Extract the [X, Y] coordinate from the center of the cell holding the provided text.  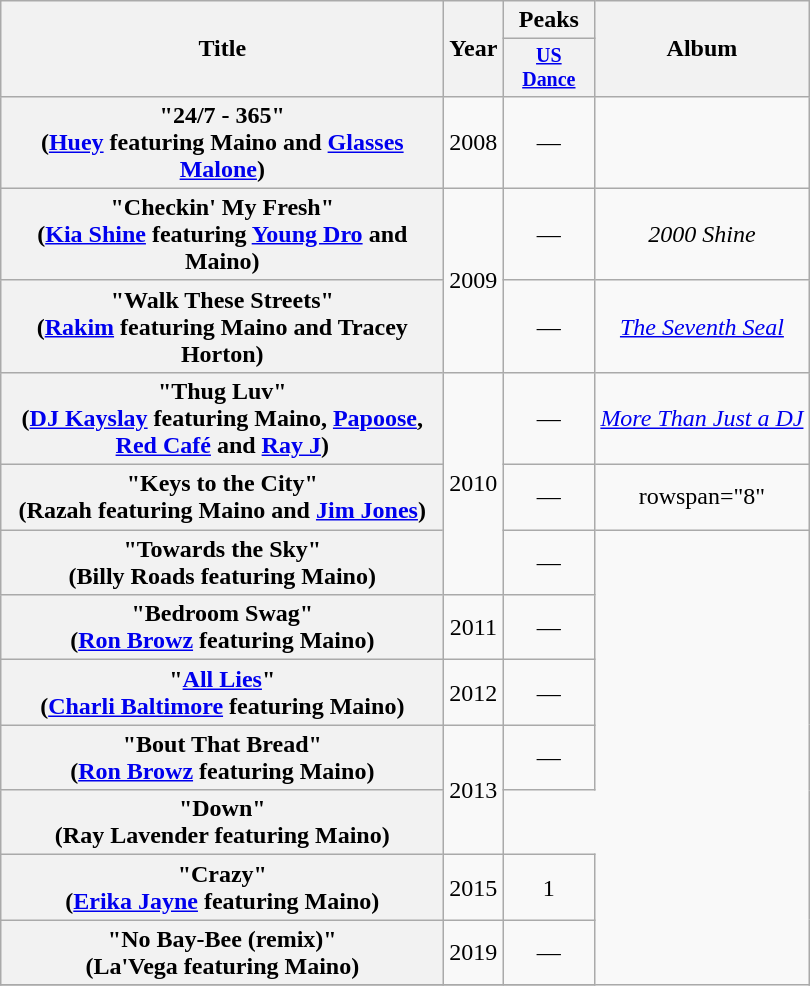
"Checkin' My Fresh"(Kia Shine featuring Young Dro and Maino) [222, 234]
"Walk These Streets"(Rakim featuring Maino and Tracey Horton) [222, 326]
"Towards the Sky"(Billy Roads featuring Maino) [222, 562]
2019 [474, 952]
2008 [474, 142]
1 [549, 888]
2011 [474, 628]
The Seventh Seal [702, 326]
"Crazy"(Erika Jayne featuring Maino) [222, 888]
Title [222, 49]
More Than Just a DJ [702, 418]
"All Lies"(Charli Baltimore featuring Maino) [222, 692]
Year [474, 49]
Album [702, 49]
"No Bay-Bee (remix)"(La'Vega featuring Maino) [222, 952]
2015 [474, 888]
"Down"(Ray Lavender featuring Maino) [222, 822]
"24/7 - 365"(Huey featuring Maino and Glasses Malone) [222, 142]
"Keys to the City"(Razah featuring Maino and Jim Jones) [222, 498]
2013 [474, 790]
USDance [549, 68]
rowspan="8" [702, 498]
"Thug Luv"(DJ Kayslay featuring Maino, Papoose, Red Café and Ray J) [222, 418]
"Bout That Bread"(Ron Browz featuring Maino) [222, 758]
2010 [474, 483]
2000 Shine [702, 234]
Peaks [549, 20]
2009 [474, 280]
2012 [474, 692]
"Bedroom Swag"(Ron Browz featuring Maino) [222, 628]
